From the cell containing the given text, extract its center point as [x, y] coordinate. 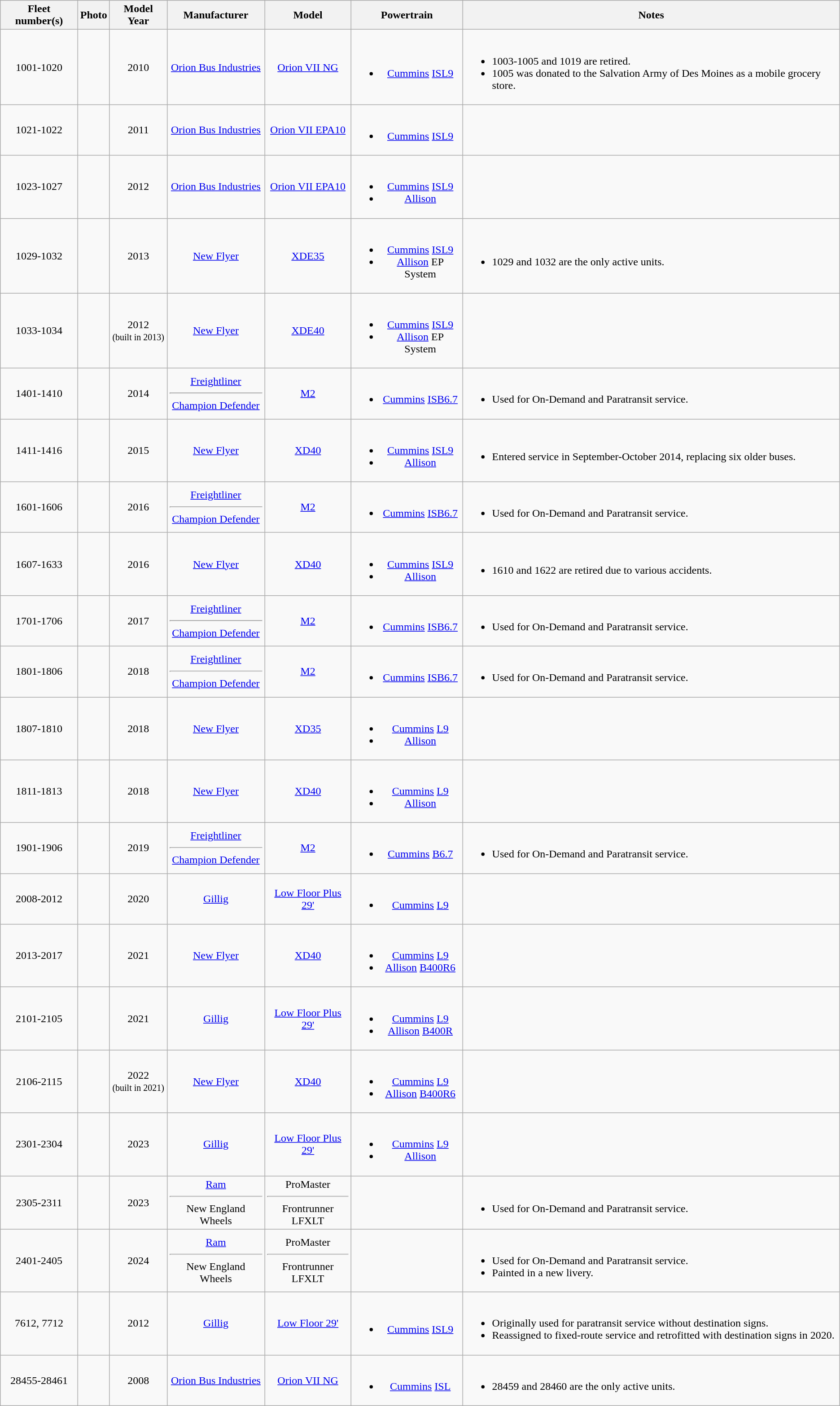
2106-2115 [39, 1081]
1401-1410 [39, 393]
Cummins L9Allison B400R [407, 1019]
Cummins ISL [407, 1380]
1811-1813 [39, 791]
1901-1906 [39, 848]
2024 [138, 1261]
Model Year [138, 15]
2014 [138, 393]
1607-1633 [39, 564]
Powertrain [407, 15]
1701-1706 [39, 620]
2015 [138, 450]
2008-2012 [39, 899]
Low Floor 29' [308, 1323]
1801-1806 [39, 672]
XD35 [308, 728]
Notes [651, 15]
1033-1034 [39, 330]
2013 [138, 256]
XDE35 [308, 256]
1023-1027 [39, 187]
Cummins L9 [407, 899]
1807-1810 [39, 728]
2020 [138, 899]
1601-1606 [39, 507]
2012(built in 2013) [138, 330]
1610 and 1622 are retired due to various accidents. [651, 564]
2011 [138, 130]
1029-1032 [39, 256]
2301-2304 [39, 1144]
2022(built in 2021) [138, 1081]
Fleet number(s) [39, 15]
2101-2105 [39, 1019]
2010 [138, 67]
Cummins B6.7 [407, 848]
XDE40 [308, 330]
1003-1005 and 1019 are retired.1005 was donated to the Salvation Army of Des Moines as a mobile grocery store. [651, 67]
Entered service in September-October 2014, replacing six older buses. [651, 450]
Originally used for paratransit service without destination signs.Reassigned to fixed-route service and retrofitted with destination signs in 2020. [651, 1323]
2305-2311 [39, 1202]
Model [308, 15]
7612, 7712 [39, 1323]
1021-1022 [39, 130]
28455-28461 [39, 1380]
Manufacturer [216, 15]
2017 [138, 620]
Photo [93, 15]
1411-1416 [39, 450]
2013-2017 [39, 956]
2401-2405 [39, 1261]
2019 [138, 848]
28459 and 28460 are the only active units. [651, 1380]
1029 and 1032 are the only active units. [651, 256]
2008 [138, 1380]
1001-1020 [39, 67]
Used for On-Demand and Paratransit service.Painted in a new livery. [651, 1261]
